Extract the (x, y) coordinate from the center of the cell holding the provided text.  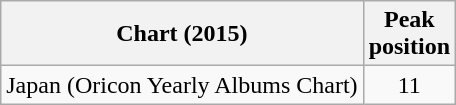
11 (409, 85)
Peakposition (409, 34)
Chart (2015) (182, 34)
Japan (Oricon Yearly Albums Chart) (182, 85)
